Scan for the cell matching the given text and deliver its (X, Y) coordinate at center. 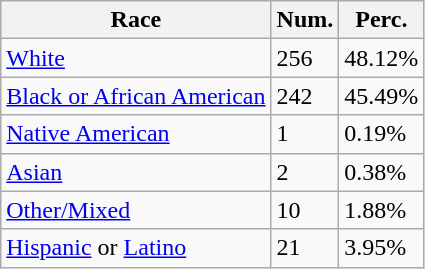
45.49% (382, 96)
0.38% (382, 172)
256 (305, 58)
Native American (136, 134)
10 (305, 210)
Num. (305, 20)
Perc. (382, 20)
Asian (136, 172)
48.12% (382, 58)
1.88% (382, 210)
242 (305, 96)
Race (136, 20)
Black or African American (136, 96)
0.19% (382, 134)
21 (305, 248)
White (136, 58)
Other/Mixed (136, 210)
1 (305, 134)
Hispanic or Latino (136, 248)
3.95% (382, 248)
2 (305, 172)
